For the text-containing cell, return its midpoint in (X, Y) coordinate format. 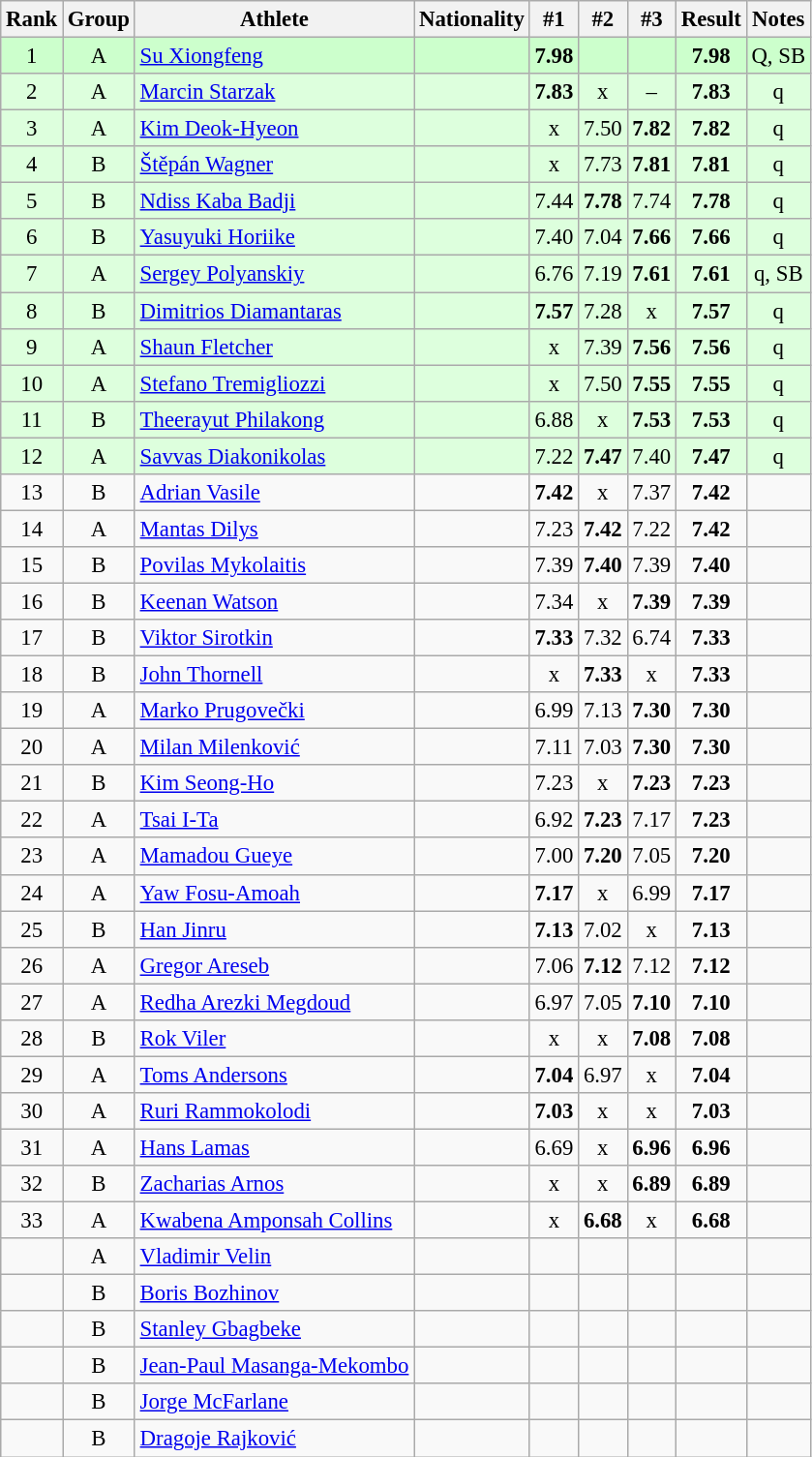
Boris Bozhinov (274, 1293)
Gregor Areseb (274, 965)
24 (32, 893)
22 (32, 820)
9 (32, 347)
Povilas Mykolaitis (274, 565)
Stefano Tremigliozzi (274, 383)
17 (32, 638)
Dimitrios Diamantaras (274, 311)
31 (32, 1147)
– (651, 92)
Milan Milenković (274, 747)
27 (32, 1002)
7 (32, 274)
7.37 (651, 493)
2 (32, 92)
John Thornell (274, 675)
7.74 (651, 201)
3 (32, 129)
6.74 (651, 638)
4 (32, 165)
#2 (603, 19)
Kim Deok-Hyeon (274, 129)
Notes (778, 19)
Vladimir Velin (274, 1257)
23 (32, 857)
Marcin Starzak (274, 92)
Nationality (472, 19)
Kim Seong-Ho (274, 783)
Yasuyuki Horiike (274, 237)
18 (32, 675)
7.06 (554, 965)
q, SB (778, 274)
Viktor Sirotkin (274, 638)
7.73 (603, 165)
Štěpán Wagner (274, 165)
Athlete (274, 19)
Mamadou Gueye (274, 857)
Toms Andersons (274, 1075)
Rok Viler (274, 1039)
Hans Lamas (274, 1147)
Yaw Fosu-Amoah (274, 893)
Rank (32, 19)
Shaun Fletcher (274, 347)
33 (32, 1221)
28 (32, 1039)
21 (32, 783)
Han Jinru (274, 929)
Sergey Polyanskiy (274, 274)
26 (32, 965)
5 (32, 201)
15 (32, 565)
Q, SB (778, 56)
#1 (554, 19)
Mantas Dilys (274, 529)
Redha Arezki Megdoud (274, 1002)
25 (32, 929)
6.92 (554, 820)
7.11 (554, 747)
6.69 (554, 1147)
7.19 (603, 274)
Savvas Diakonikolas (274, 456)
16 (32, 601)
Marko Prugovečki (274, 711)
Group (99, 19)
7.28 (603, 311)
#3 (651, 19)
10 (32, 383)
7.44 (554, 201)
Theerayut Philakong (274, 419)
Jean-Paul Masanga-Mekombo (274, 1366)
8 (32, 311)
14 (32, 529)
Ndiss Kaba Badji (274, 201)
Ruri Rammokolodi (274, 1111)
13 (32, 493)
29 (32, 1075)
Kwabena Amponsah Collins (274, 1221)
Dragoje Rajković (274, 1439)
20 (32, 747)
Jorge McFarlane (274, 1403)
32 (32, 1184)
6.88 (554, 419)
Tsai I-Ta (274, 820)
30 (32, 1111)
7.32 (603, 638)
Result (712, 19)
Adrian Vasile (274, 493)
Su Xiongfeng (274, 56)
7.02 (603, 929)
6 (32, 237)
Zacharias Arnos (274, 1184)
11 (32, 419)
7.00 (554, 857)
1 (32, 56)
Keenan Watson (274, 601)
6.76 (554, 274)
7.34 (554, 601)
12 (32, 456)
19 (32, 711)
Stanley Gbagbeke (274, 1329)
